Identify which cell holds the provided text, then report its (X, Y) central coordinate. 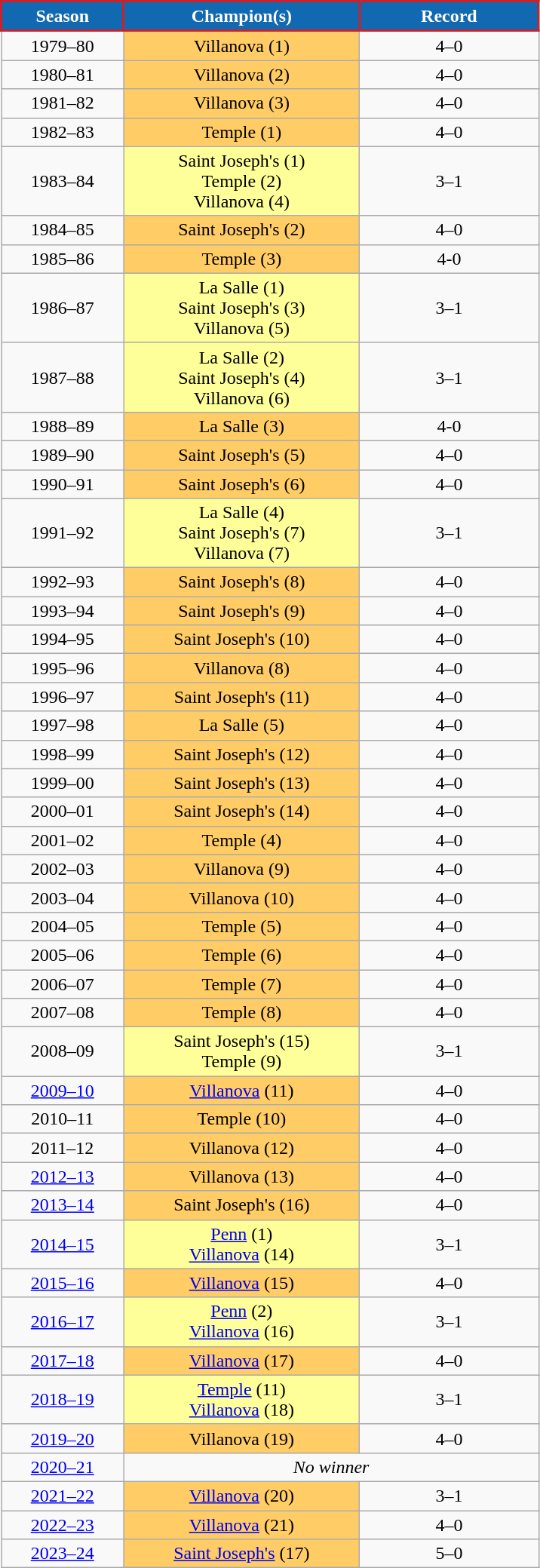
Champion(s) (241, 17)
La Salle (1)Saint Joseph's (3)Villanova (5) (241, 308)
1994–95 (63, 640)
Saint Joseph's (13) (241, 783)
2014–15 (63, 1244)
1983–84 (63, 181)
1987–88 (63, 377)
Saint Joseph's (6) (241, 483)
Saint Joseph's (14) (241, 812)
2002–03 (63, 869)
2007–08 (63, 1013)
Record (449, 17)
Villanova (1) (241, 45)
Saint Joseph's (11) (241, 697)
2013–14 (63, 1205)
2005–06 (63, 955)
Villanova (10) (241, 898)
Saint Joseph's (2) (241, 230)
Villanova (21) (241, 1524)
Villanova (13) (241, 1177)
La Salle (4)Saint Joseph's (7)Villanova (7) (241, 533)
1985–86 (63, 259)
Villanova (20) (241, 1496)
Villanova (11) (241, 1091)
2010–11 (63, 1119)
No winner (331, 1467)
Season (63, 17)
1991–92 (63, 533)
2022–23 (63, 1524)
Villanova (2) (241, 75)
Villanova (12) (241, 1148)
Penn (1)Villanova (14) (241, 1244)
1979–80 (63, 45)
Saint Joseph's (15)Temple (9) (241, 1051)
2001–02 (63, 840)
Penn (2)Villanova (16) (241, 1321)
Temple (7) (241, 984)
2004–05 (63, 926)
Saint Joseph's (9) (241, 611)
1989–90 (63, 455)
1981–82 (63, 103)
Temple (8) (241, 1013)
Saint Joseph's (5) (241, 455)
Villanova (9) (241, 869)
Villanova (3) (241, 103)
Temple (4) (241, 840)
Villanova (19) (241, 1438)
Temple (5) (241, 926)
2011–12 (63, 1148)
1992–93 (63, 582)
2006–07 (63, 984)
2003–04 (63, 898)
Temple (6) (241, 955)
1996–97 (63, 697)
Villanova (15) (241, 1283)
1984–85 (63, 230)
Villanova (8) (241, 668)
2000–01 (63, 812)
2017–18 (63, 1361)
2018–19 (63, 1400)
Temple (3) (241, 259)
Saint Joseph's (12) (241, 754)
La Salle (5) (241, 726)
1993–94 (63, 611)
1982–83 (63, 132)
Villanova (17) (241, 1361)
La Salle (3) (241, 426)
5–0 (449, 1554)
Temple (10) (241, 1119)
La Salle (2)Saint Joseph's (4)Villanova (6) (241, 377)
2020–21 (63, 1467)
Saint Joseph's (16) (241, 1205)
1990–91 (63, 483)
2023–24 (63, 1554)
Temple (11)Villanova (18) (241, 1400)
2016–17 (63, 1321)
2021–22 (63, 1496)
2015–16 (63, 1283)
1997–98 (63, 726)
2009–10 (63, 1091)
2019–20 (63, 1438)
Saint Joseph's (8) (241, 582)
Temple (1) (241, 132)
1980–81 (63, 75)
2008–09 (63, 1051)
1988–89 (63, 426)
Saint Joseph's (10) (241, 640)
Saint Joseph's (17) (241, 1554)
1995–96 (63, 668)
1998–99 (63, 754)
1986–87 (63, 308)
Saint Joseph's (1)Temple (2)Villanova (4) (241, 181)
1999–00 (63, 783)
2012–13 (63, 1177)
